Identify which cell holds the provided text, then report its (X, Y) central coordinate. 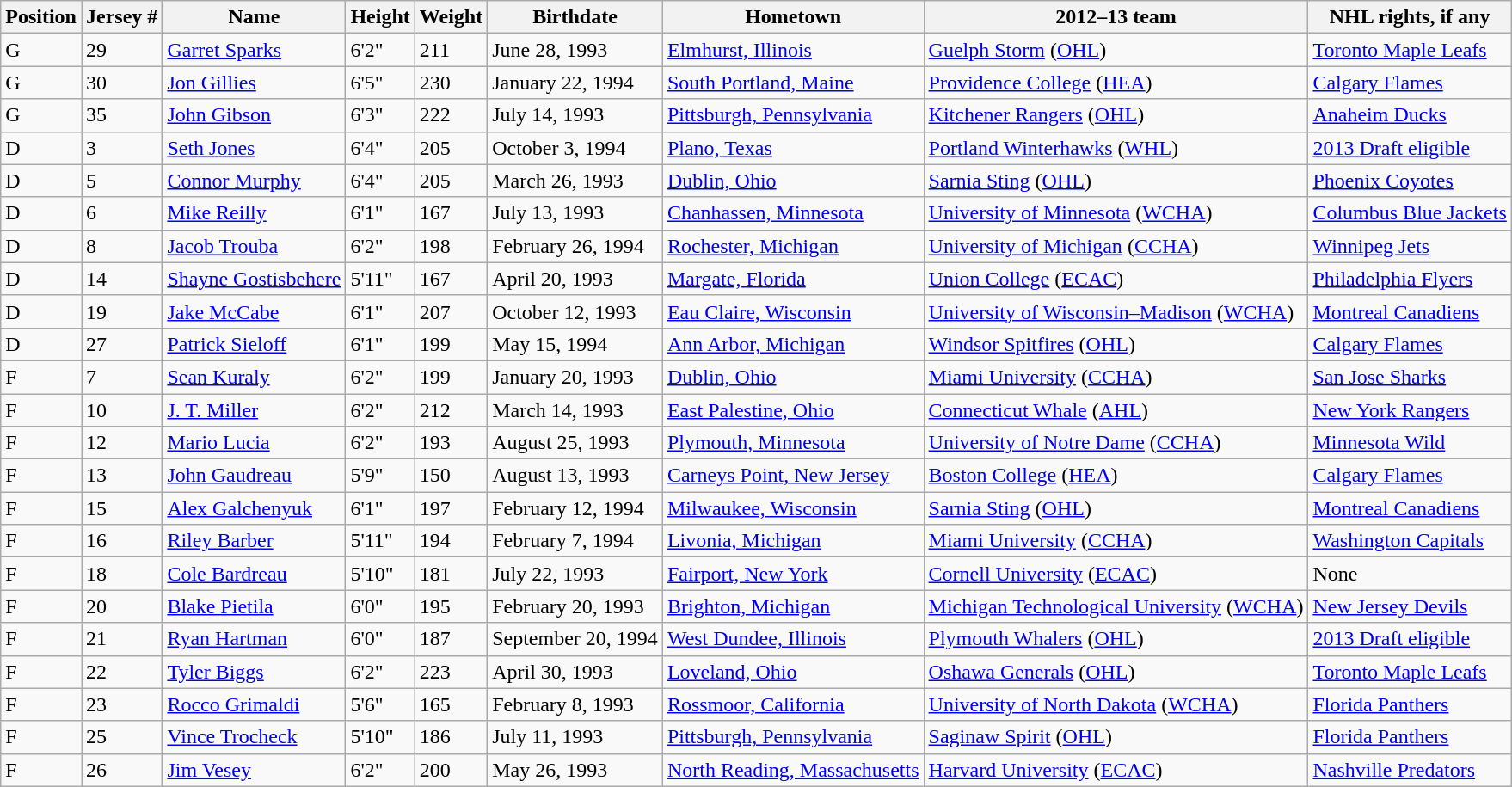
Carneys Point, New Jersey (793, 476)
February 7, 1994 (575, 541)
30 (121, 83)
150 (451, 476)
Boston College (HEA) (1116, 476)
August 25, 1993 (575, 443)
Oshawa Generals (OHL) (1116, 672)
April 30, 1993 (575, 672)
6'5" (380, 83)
Anaheim Ducks (1410, 115)
July 14, 1993 (575, 115)
Jake McCabe (255, 311)
Union College (ECAC) (1116, 279)
Rocco Grimaldi (255, 704)
University of Minnesota (WCHA) (1116, 213)
John Gibson (255, 115)
New Jersey Devils (1410, 606)
Cole Bardreau (255, 574)
Patrick Sieloff (255, 344)
230 (451, 83)
2012–13 team (1116, 17)
West Dundee, Illinois (793, 639)
Mario Lucia (255, 443)
March 14, 1993 (575, 410)
Mike Reilly (255, 213)
New York Rangers (1410, 410)
Minnesota Wild (1410, 443)
16 (121, 541)
Weight (451, 17)
5'9" (380, 476)
Elmhurst, Illinois (793, 50)
18 (121, 574)
197 (451, 508)
J. T. Miller (255, 410)
Riley Barber (255, 541)
Nashville Predators (1410, 770)
Milwaukee, Wisconsin (793, 508)
University of Notre Dame (CCHA) (1116, 443)
Name (255, 17)
Rossmoor, California (793, 704)
August 13, 1993 (575, 476)
October 12, 1993 (575, 311)
Washington Capitals (1410, 541)
Position (41, 17)
21 (121, 639)
Plano, Texas (793, 148)
5 (121, 181)
186 (451, 737)
Hometown (793, 17)
194 (451, 541)
222 (451, 115)
Margate, Florida (793, 279)
September 20, 1994 (575, 639)
San Jose Sharks (1410, 377)
Connecticut Whale (AHL) (1116, 410)
Tyler Biggs (255, 672)
Shayne Gostisbehere (255, 279)
Jacob Trouba (255, 246)
Eau Claire, Wisconsin (793, 311)
3 (121, 148)
5'6" (380, 704)
February 8, 1993 (575, 704)
29 (121, 50)
February 20, 1993 (575, 606)
July 13, 1993 (575, 213)
South Portland, Maine (793, 83)
Columbus Blue Jackets (1410, 213)
July 22, 1993 (575, 574)
181 (451, 574)
Michigan Technological University (WCHA) (1116, 606)
15 (121, 508)
25 (121, 737)
211 (451, 50)
23 (121, 704)
Portland Winterhawks (WHL) (1116, 148)
Guelph Storm (OHL) (1116, 50)
January 20, 1993 (575, 377)
March 26, 1993 (575, 181)
Chanhassen, Minnesota (793, 213)
North Reading, Massachusetts (793, 770)
19 (121, 311)
Sean Kuraly (255, 377)
Alex Galchenyuk (255, 508)
Phoenix Coyotes (1410, 181)
6'3" (380, 115)
Winnipeg Jets (1410, 246)
May 15, 1994 (575, 344)
Harvard University (ECAC) (1116, 770)
200 (451, 770)
January 22, 1994 (575, 83)
187 (451, 639)
February 26, 1994 (575, 246)
Loveland, Ohio (793, 672)
John Gaudreau (255, 476)
27 (121, 344)
Blake Pietila (255, 606)
University of North Dakota (WCHA) (1116, 704)
12 (121, 443)
Windsor Spitfires (OHL) (1116, 344)
February 12, 1994 (575, 508)
10 (121, 410)
None (1410, 574)
Height (380, 17)
Philadelphia Flyers (1410, 279)
Plymouth, Minnesota (793, 443)
July 11, 1993 (575, 737)
Plymouth Whalers (OHL) (1116, 639)
Rochester, Michigan (793, 246)
195 (451, 606)
165 (451, 704)
Garret Sparks (255, 50)
University of Michigan (CCHA) (1116, 246)
Providence College (HEA) (1116, 83)
May 26, 1993 (575, 770)
207 (451, 311)
198 (451, 246)
Birthdate (575, 17)
Ryan Hartman (255, 639)
June 28, 1993 (575, 50)
20 (121, 606)
East Palestine, Ohio (793, 410)
University of Wisconsin–Madison (WCHA) (1116, 311)
193 (451, 443)
6 (121, 213)
Saginaw Spirit (OHL) (1116, 737)
13 (121, 476)
Connor Murphy (255, 181)
35 (121, 115)
8 (121, 246)
223 (451, 672)
Vince Trocheck (255, 737)
Ann Arbor, Michigan (793, 344)
October 3, 1994 (575, 148)
Jon Gillies (255, 83)
Kitchener Rangers (OHL) (1116, 115)
26 (121, 770)
Livonia, Michigan (793, 541)
Cornell University (ECAC) (1116, 574)
NHL rights, if any (1410, 17)
Fairport, New York (793, 574)
Seth Jones (255, 148)
Jersey # (121, 17)
7 (121, 377)
April 20, 1993 (575, 279)
Brighton, Michigan (793, 606)
Jim Vesey (255, 770)
22 (121, 672)
14 (121, 279)
212 (451, 410)
